From the cell containing the given text, extract its center point as [X, Y] coordinate. 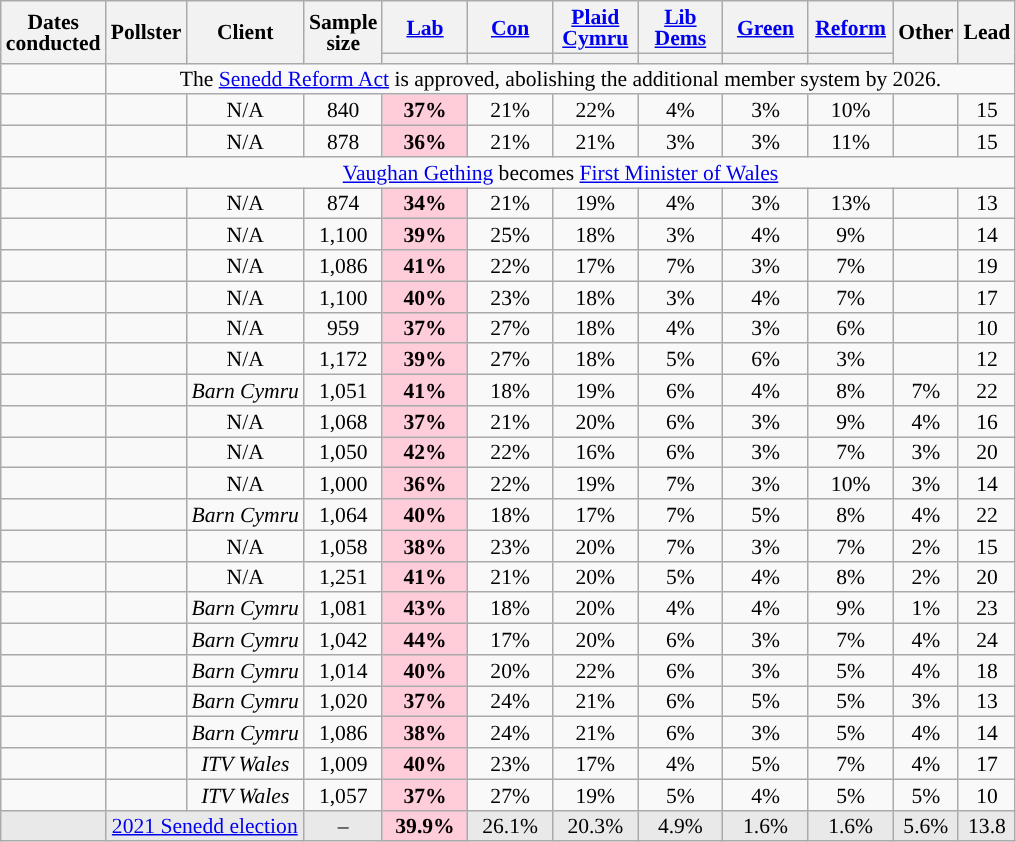
18 [986, 670]
Lab [424, 27]
Vaughan Gething becomes First Minister of Wales [561, 172]
Lead [986, 32]
34% [424, 204]
Datesconducted [54, 32]
1,068 [343, 422]
1,081 [343, 608]
Client [244, 32]
Lib Dems [680, 27]
1,009 [343, 764]
24 [986, 640]
The Senedd Reform Act is approved, abolishing the additional member system by 2026. [561, 78]
1,051 [343, 390]
2021 Senedd election [205, 826]
1% [926, 608]
Plaid Cymru [596, 27]
1,042 [343, 640]
Other [926, 32]
878 [343, 142]
1,172 [343, 360]
Reform [850, 27]
44% [424, 640]
13.8 [986, 826]
16 [986, 422]
959 [343, 328]
5.6% [926, 826]
Samplesize [343, 32]
39.9% [424, 826]
11% [850, 142]
42% [424, 452]
1,064 [343, 514]
840 [343, 110]
12 [986, 360]
Con [510, 27]
1,058 [343, 546]
– [343, 826]
16% [596, 452]
26.1% [510, 826]
43% [424, 608]
1,050 [343, 452]
Pollster [146, 32]
1,000 [343, 484]
Green [766, 27]
1,057 [343, 794]
1,014 [343, 670]
20.3% [596, 826]
25% [510, 234]
874 [343, 204]
1,251 [343, 576]
4.9% [680, 826]
13% [850, 204]
23 [986, 608]
1,020 [343, 702]
19 [986, 266]
